Pinpoint the cell where the given text exists, returning its (X, Y) midpoint coordinate. 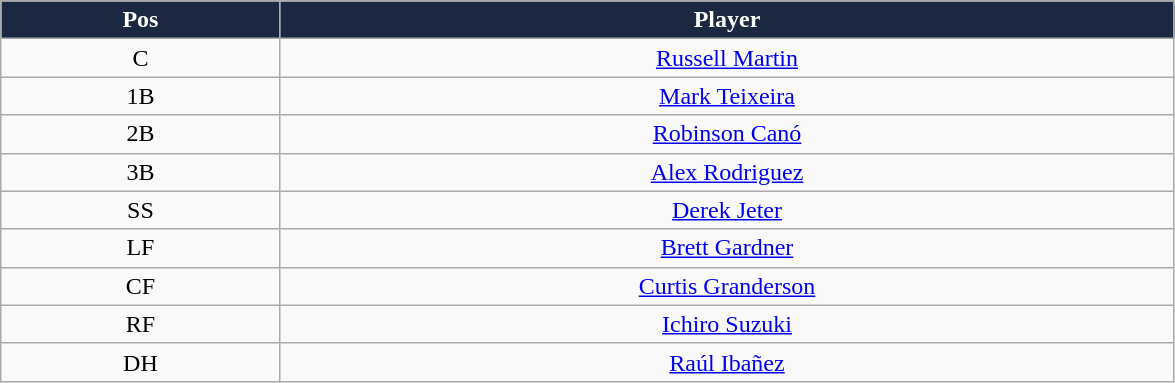
Pos (140, 20)
Mark Teixeira (727, 96)
RF (140, 324)
C (140, 58)
LF (140, 248)
CF (140, 286)
1B (140, 96)
Ichiro Suzuki (727, 324)
Robinson Canó (727, 134)
DH (140, 362)
Alex Rodriguez (727, 172)
Raúl Ibañez (727, 362)
3B (140, 172)
Russell Martin (727, 58)
SS (140, 210)
2B (140, 134)
Player (727, 20)
Curtis Granderson (727, 286)
Brett Gardner (727, 248)
Derek Jeter (727, 210)
